From the cell containing the given text, extract its center point as [x, y] coordinate. 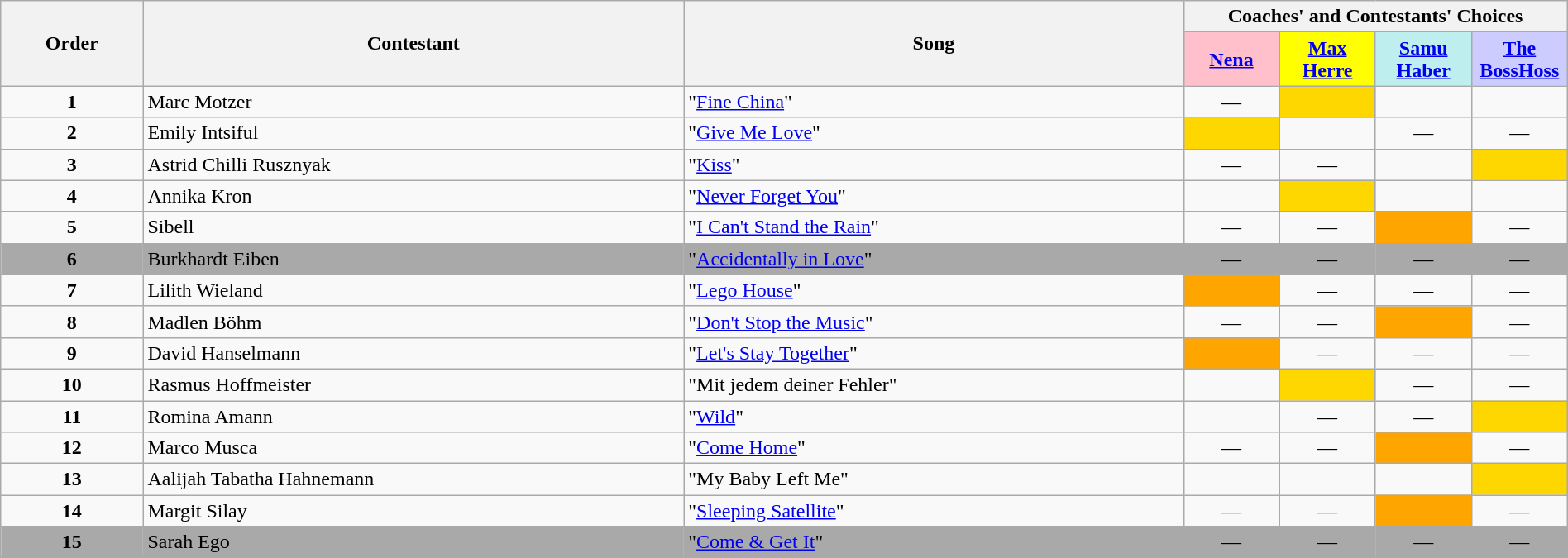
2 [72, 133]
Nena [1231, 60]
1 [72, 102]
Annika Kron [414, 196]
Margit Silay [414, 511]
Madlen Böhm [414, 322]
Romina Amann [414, 416]
13 [72, 479]
5 [72, 227]
"Let's Stay Together" [934, 353]
"Kiss" [934, 165]
11 [72, 416]
9 [72, 353]
Astrid Chilli Rusznyak [414, 165]
David Hanselmann [414, 353]
"Fine China" [934, 102]
Aalijah Tabatha Hahnemann [414, 479]
Marc Motzer [414, 102]
7 [72, 290]
"Never Forget You" [934, 196]
"Give Me Love" [934, 133]
Sarah Ego [414, 542]
Order [72, 43]
Lilith Wieland [414, 290]
Max Herre [1327, 60]
12 [72, 448]
3 [72, 165]
4 [72, 196]
"My Baby Left Me" [934, 479]
Sibell [414, 227]
Song [934, 43]
"I Can't Stand the Rain" [934, 227]
"Lego House" [934, 290]
Samu Haber [1423, 60]
8 [72, 322]
15 [72, 542]
"Come Home" [934, 448]
Contestant [414, 43]
6 [72, 259]
Marco Musca [414, 448]
"Mit jedem deiner Fehler" [934, 384]
Emily Intsiful [414, 133]
"Wild" [934, 416]
Burkhardt Eiben [414, 259]
10 [72, 384]
Rasmus Hoffmeister [414, 384]
"Don't Stop the Music" [934, 322]
Coaches' and Contestants' Choices [1375, 17]
"Accidentally in Love" [934, 259]
14 [72, 511]
"Sleeping Satellite" [934, 511]
"Come & Get It" [934, 542]
The BossHoss [1519, 60]
